Capture the cell that displays the provided text and extract its (X, Y) central coordinate. 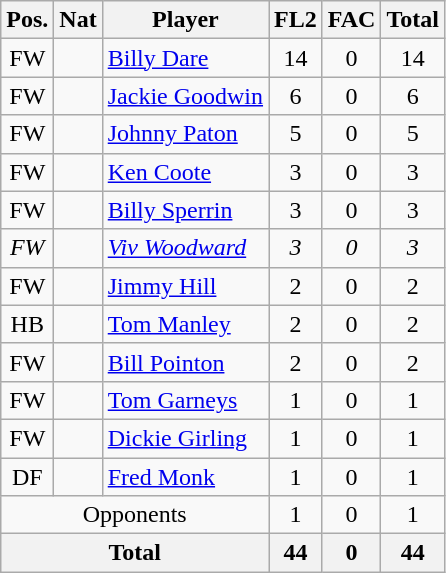
Ken Coote (185, 172)
Bill Pointon (185, 362)
Viv Woodward (185, 248)
Tom Manley (185, 324)
Billy Sperrin (185, 210)
Opponents (135, 515)
Jackie Goodwin (185, 96)
Fred Monk (185, 477)
Player (185, 20)
FAC (352, 20)
FL2 (296, 20)
Jimmy Hill (185, 286)
Pos. (28, 20)
Dickie Girling (185, 438)
Tom Garneys (185, 400)
DF (28, 477)
Nat (78, 20)
HB (28, 324)
Johnny Paton (185, 134)
Billy Dare (185, 58)
